Detect which cell encompasses the target text, then output its (x, y) center coordinate. 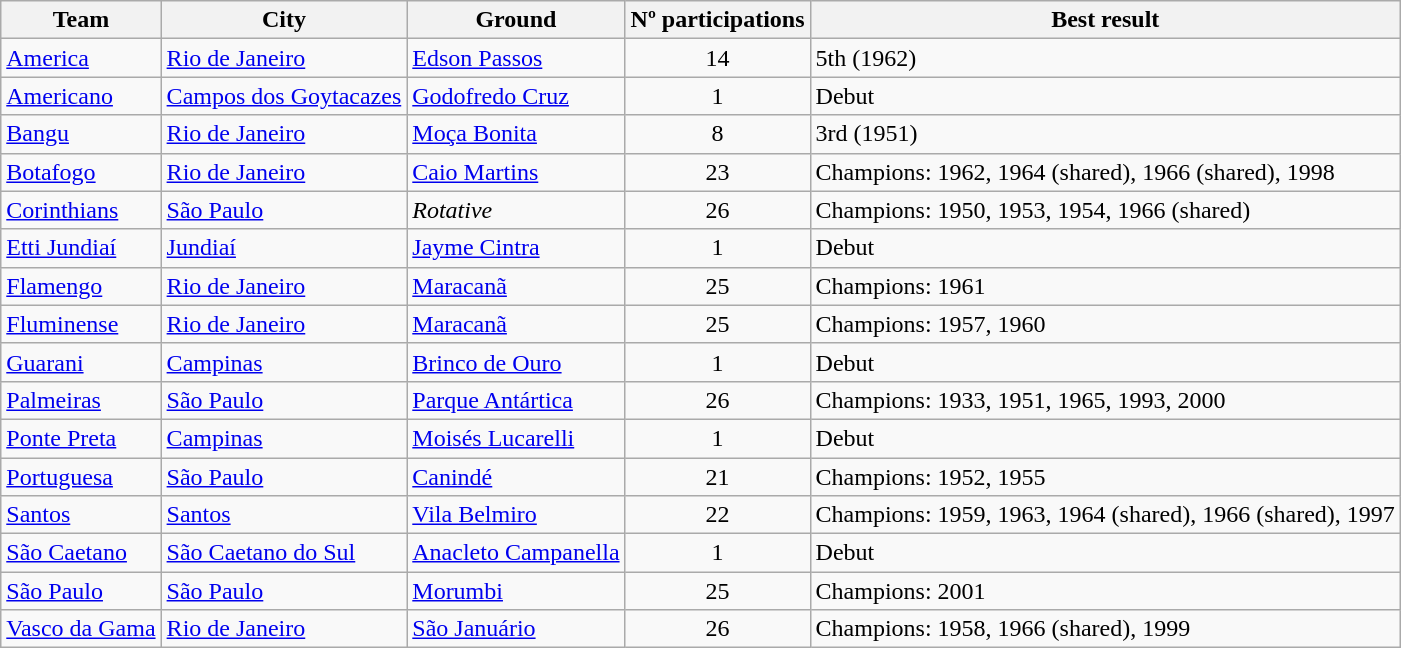
8 (718, 134)
Portuguesa (81, 477)
Champions: 1952, 1955 (1105, 477)
Bangu (81, 134)
Campos dos Goytacazes (284, 96)
14 (718, 58)
Palmeiras (81, 400)
Champions: 1957, 1960 (1105, 324)
Champions: 1962, 1964 (shared), 1966 (shared), 1998 (1105, 172)
Etti Jundiaí (81, 248)
Morumbi (516, 591)
Guarani (81, 362)
Rotative (516, 210)
Jayme Cintra (516, 248)
Vasco da Gama (81, 629)
Botafogo (81, 172)
Jundiaí (284, 248)
Brinco de Ouro (516, 362)
Fluminense (81, 324)
Champions: 2001 (1105, 591)
Canindé (516, 477)
São Caetano (81, 553)
5th (1962) (1105, 58)
São Januário (516, 629)
Moça Bonita (516, 134)
Champions: 1933, 1951, 1965, 1993, 2000 (1105, 400)
Ground (516, 20)
America (81, 58)
Parque Antártica (516, 400)
Godofredo Cruz (516, 96)
Ponte Preta (81, 438)
Best result (1105, 20)
Champions: 1961 (1105, 286)
23 (718, 172)
Edson Passos (516, 58)
City (284, 20)
22 (718, 515)
Corinthians (81, 210)
3rd (1951) (1105, 134)
Flamengo (81, 286)
Moisés Lucarelli (516, 438)
Caio Martins (516, 172)
21 (718, 477)
Nº participations (718, 20)
São Caetano do Sul (284, 553)
Team (81, 20)
Americano (81, 96)
Champions: 1959, 1963, 1964 (shared), 1966 (shared), 1997 (1105, 515)
Champions: 1958, 1966 (shared), 1999 (1105, 629)
Champions: 1950, 1953, 1954, 1966 (shared) (1105, 210)
Anacleto Campanella (516, 553)
Vila Belmiro (516, 515)
